Search for the cell housing the specified text and yield its (x, y) center coordinate. 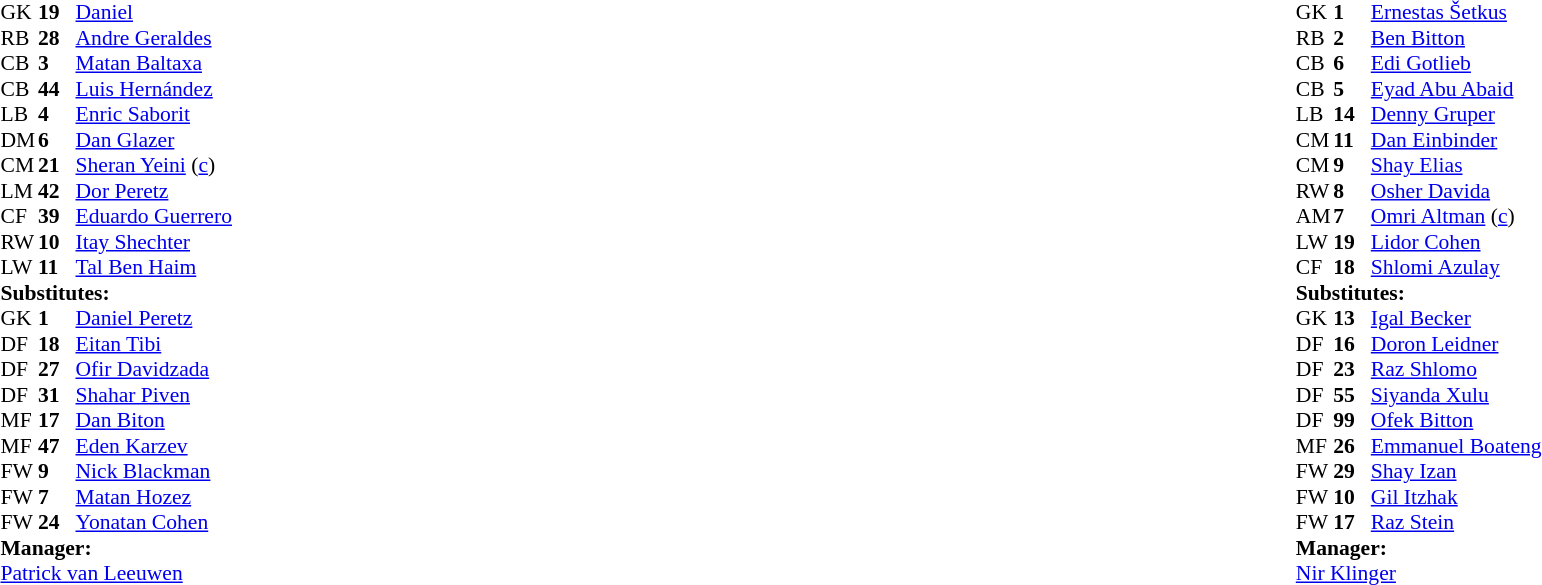
Daniel (154, 13)
Dor Peretz (154, 191)
Igal Becker (1456, 319)
AM (1315, 217)
2 (1352, 38)
Andre Geraldes (154, 38)
LM (19, 191)
55 (1352, 395)
Dan Einbinder (1456, 140)
Ben Bitton (1456, 38)
Raz Shlomo (1456, 369)
Eyad Abu Abaid (1456, 89)
Doron Leidner (1456, 344)
Yonatan Cohen (154, 523)
8 (1352, 191)
Shlomi Azulay (1456, 267)
5 (1352, 89)
3 (57, 63)
Eitan Tibi (154, 344)
99 (1352, 421)
26 (1352, 446)
Eden Karzev (154, 446)
Tal Ben Haim (154, 267)
Dan Glazer (154, 140)
DM (19, 140)
Daniel Peretz (154, 319)
14 (1352, 115)
24 (57, 523)
21 (57, 165)
Sheran Yeini (c) (154, 165)
Lidor Cohen (1456, 242)
Luis Hernández (154, 89)
Matan Hozez (154, 497)
Dan Biton (154, 421)
Siyanda Xulu (1456, 395)
47 (57, 446)
Osher Davida (1456, 191)
Ofek Bitton (1456, 421)
Emmanuel Boateng (1456, 446)
Raz Stein (1456, 523)
28 (57, 38)
Itay Shechter (154, 242)
Eduardo Guerrero (154, 217)
Matan Baltaxa (154, 63)
Shay Elias (1456, 165)
Edi Gotlieb (1456, 63)
31 (57, 395)
Gil Itzhak (1456, 497)
42 (57, 191)
16 (1352, 344)
Omri Altman (c) (1456, 217)
23 (1352, 369)
39 (57, 217)
Enric Saborit (154, 115)
Nick Blackman (154, 471)
Denny Gruper (1456, 115)
Shahar Piven (154, 395)
27 (57, 369)
29 (1352, 471)
4 (57, 115)
13 (1352, 319)
Ernestas Šetkus (1456, 13)
44 (57, 89)
Shay Izan (1456, 471)
Ofir Davidzada (154, 369)
